Capture the cell that displays the provided text and extract its (x, y) central coordinate. 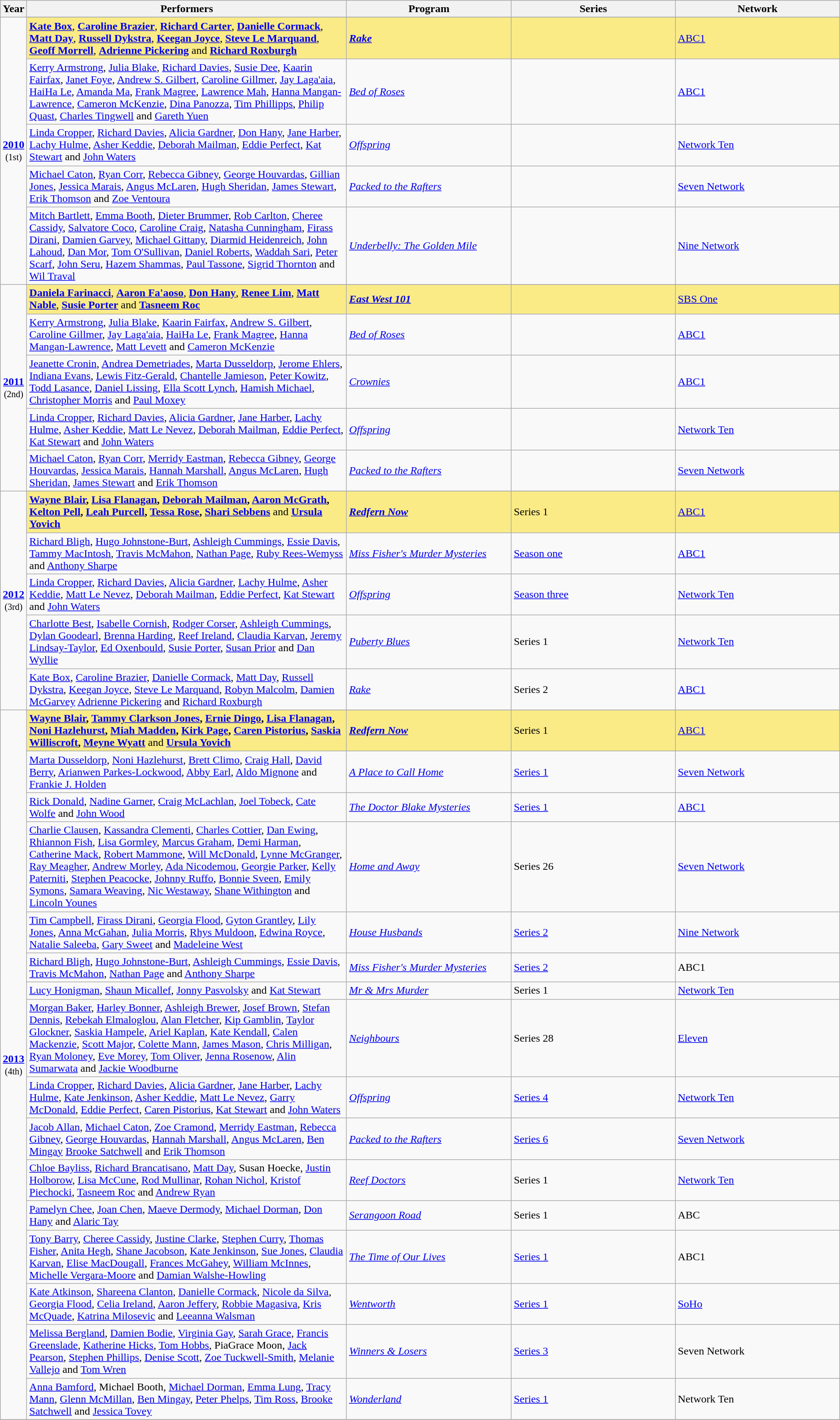
Serangoon Road (429, 1215)
Reef Doctors (429, 1180)
Wentworth (429, 1304)
Series 4 (593, 1097)
Series 28 (593, 1038)
Daniela Farinacci, Aaron Fa'aoso, Don Hany, Renee Lim, Matt Nable, Susie Porter and Tasneem Roc (187, 299)
Season three (593, 595)
The Time of Our Lives (429, 1257)
Home and Away (429, 867)
Wayne Blair, Lisa Flanagan, Deborah Mailman, Aaron McGrath, Kelton Pell, Leah Purcell, Tessa Rose, Shari Sebbens and Ursula Yovich (187, 512)
Performers (187, 9)
Mr & Mrs Murder (429, 990)
Puberty Blues (429, 642)
Underbelly: The Golden Mile (429, 246)
Lucy Honigman, Shaun Micallef, Jonny Pasvolsky and Kat Stewart (187, 990)
House Husbands (429, 932)
Season one (593, 553)
2013(4th) (13, 1065)
Marta Dusseldorp, Noni Hazlehurst, Brett Climo, Craig Hall, David Berry, Arianwen Parkes-Lockwood, Abby Earl, Aldo Mignone and Frankie J. Holden (187, 772)
Network (757, 9)
Neighbours (429, 1038)
Series 6 (593, 1139)
2010(1st) (13, 151)
Wonderland (429, 1399)
East West 101 (429, 299)
A Place to Call Home (429, 772)
Richard Bligh, Hugo Johnstone-Burt, Ashleigh Cummings, Essie Davis, Travis McMahon, Nathan Page and Anthony Sharpe (187, 968)
SBS One (757, 299)
Linda Cropper, Richard Davies, Alicia Gardner, Lachy Hulme, Asher Keddie, Matt Le Nevez, Deborah Mailman, Eddie Perfect, Kat Stewart and John Waters (187, 595)
Series 26 (593, 867)
ABC (757, 1215)
Year (13, 9)
Pamelyn Chee, Joan Chen, Maeve Dermody, Michael Dorman, Don Hany and Alaric Tay (187, 1215)
2012(3rd) (13, 600)
Winners & Losers (429, 1352)
Series 3 (593, 1352)
Series (593, 9)
Richard Bligh, Hugo Johnstone-Burt, Ashleigh Cummings, Essie Davis, Tammy MacIntosh, Travis McMahon, Nathan Page, Ruby Rees-Wemyss and Anthony Sharpe (187, 553)
2011(2nd) (13, 388)
SoHo (757, 1304)
Rick Donald, Nadine Garner, Craig McLachlan, Joel Tobeck, Cate Wolfe and John Wood (187, 807)
Crownies (429, 381)
Eleven (757, 1038)
Program (429, 9)
The Doctor Blake Mysteries (429, 807)
